Provide the [x, y] coordinate of the cell's center where the given text is located.  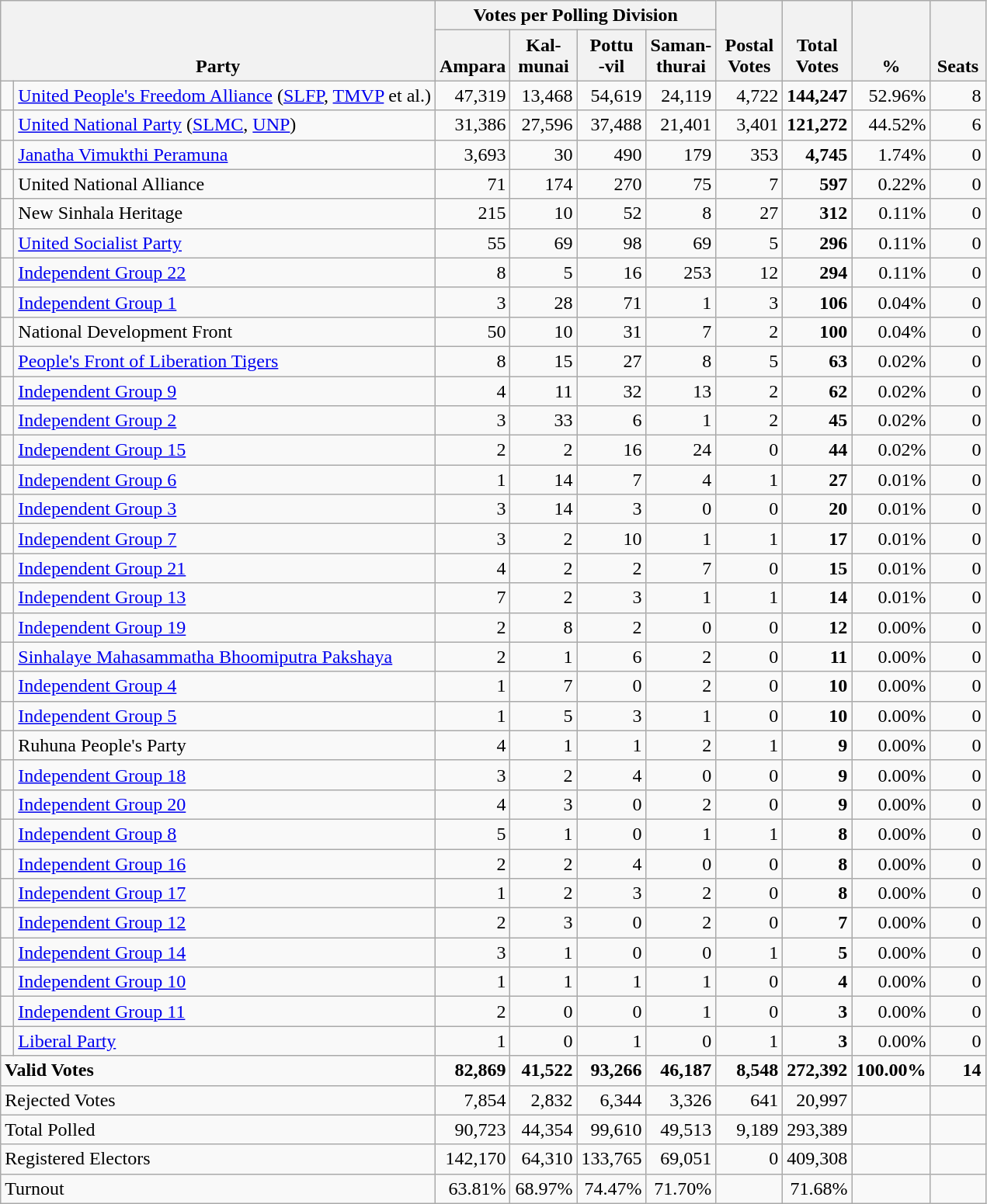
Independent Group 12 [225, 923]
Independent Group 17 [225, 893]
54,619 [612, 95]
52 [612, 213]
41,522 [544, 1070]
Seats [958, 40]
20 [817, 509]
Independent Group 9 [225, 390]
Independent Group 21 [225, 568]
45 [817, 421]
Independent Group 7 [225, 539]
Janatha Vimukthi Peramuna [225, 154]
31,386 [473, 125]
597 [817, 184]
Independent Group 5 [225, 716]
215 [473, 213]
Independent Group 19 [225, 627]
46,187 [681, 1070]
174 [544, 184]
3,401 [749, 125]
4,722 [749, 95]
71.68% [817, 1188]
Votes per Polling Division [576, 16]
Ampara [473, 56]
People's Front of Liberation Tigers [225, 361]
Total Votes [817, 40]
24 [681, 450]
62 [817, 390]
Independent Group 1 [225, 302]
% [891, 40]
17 [817, 539]
75 [681, 184]
55 [473, 243]
74.47% [612, 1188]
7,854 [473, 1100]
179 [681, 154]
United People's Freedom Alliance (SLFP, TMVP et al.) [225, 95]
Turnout [218, 1188]
PostalVotes [749, 40]
4,745 [817, 154]
69,051 [681, 1159]
353 [749, 154]
Independent Group 3 [225, 509]
3,693 [473, 154]
Independent Group 11 [225, 1011]
20,997 [817, 1100]
Independent Group 6 [225, 480]
9,189 [749, 1129]
27,596 [544, 125]
64,310 [544, 1159]
13 [681, 390]
Independent Group 14 [225, 952]
Registered Electors [218, 1159]
47,319 [473, 95]
312 [817, 213]
133,765 [612, 1159]
49,513 [681, 1129]
142,170 [473, 1159]
272,392 [817, 1070]
90,723 [473, 1129]
82,869 [473, 1070]
68.97% [544, 1188]
409,308 [817, 1159]
Independent Group 20 [225, 804]
Ruhuna People's Party [225, 745]
99,610 [612, 1129]
Independent Group 15 [225, 450]
490 [612, 154]
Independent Group 8 [225, 834]
Liberal Party [225, 1041]
Sinhalaye Mahasammatha Bhoomiputra Pakshaya [225, 657]
0.22% [891, 184]
294 [817, 272]
Independent Group 2 [225, 421]
106 [817, 302]
3,326 [681, 1100]
296 [817, 243]
21,401 [681, 125]
32 [612, 390]
33 [544, 421]
37,488 [612, 125]
Independent Group 22 [225, 272]
63 [817, 361]
Rejected Votes [218, 1100]
44,354 [544, 1129]
63.81% [473, 1188]
Independent Group 16 [225, 864]
28 [544, 302]
Independent Group 18 [225, 775]
50 [473, 331]
1.74% [891, 154]
293,389 [817, 1129]
144,247 [817, 95]
United National Party (SLMC, UNP) [225, 125]
Valid Votes [218, 1070]
8,548 [749, 1070]
100.00% [891, 1070]
253 [681, 272]
270 [612, 184]
6,344 [612, 1100]
Independent Group 4 [225, 686]
71.70% [681, 1188]
New Sinhala Heritage [225, 213]
100 [817, 331]
98 [612, 243]
Total Polled [218, 1129]
13,468 [544, 95]
93,266 [612, 1070]
31 [612, 331]
2,832 [544, 1100]
Party [218, 40]
United National Alliance [225, 184]
24,119 [681, 95]
Pottu-vil [612, 56]
Kal-munai [544, 56]
52.96% [891, 95]
30 [544, 154]
Saman-thurai [681, 56]
National Development Front [225, 331]
United Socialist Party [225, 243]
121,272 [817, 125]
641 [749, 1100]
44.52% [891, 125]
Independent Group 10 [225, 982]
Independent Group 13 [225, 598]
44 [817, 450]
